Return the (X, Y) coordinate for the center point of the cell that contains the specified text.  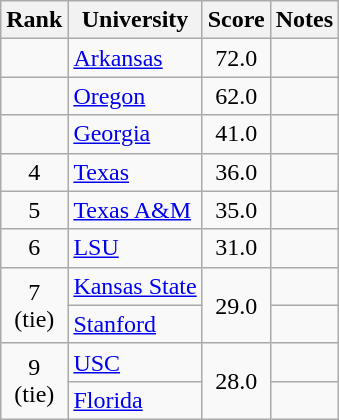
28.0 (236, 381)
6 (34, 248)
Notes (304, 20)
Kansas State (135, 286)
29.0 (236, 305)
36.0 (236, 172)
Texas (135, 172)
4 (34, 172)
LSU (135, 248)
Georgia (135, 134)
5 (34, 210)
Rank (34, 20)
9(tie) (34, 381)
USC (135, 362)
35.0 (236, 210)
Stanford (135, 324)
Score (236, 20)
7(tie) (34, 305)
62.0 (236, 96)
41.0 (236, 134)
Florida (135, 400)
Texas A&M (135, 210)
72.0 (236, 58)
31.0 (236, 248)
Oregon (135, 96)
University (135, 20)
Arkansas (135, 58)
